For the text-containing cell, return its midpoint in [x, y] coordinate format. 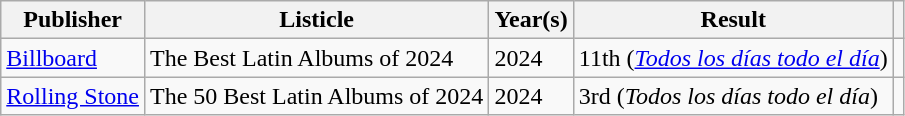
3rd (Todos los días todo el día) [733, 96]
Publisher [73, 20]
Listicle [316, 20]
Year(s) [531, 20]
Billboard [73, 58]
Rolling Stone [73, 96]
The 50 Best Latin Albums of 2024 [316, 96]
The Best Latin Albums of 2024 [316, 58]
11th (Todos los días todo el día) [733, 58]
Result [733, 20]
